For the text-containing cell, return its midpoint in (x, y) coordinate format. 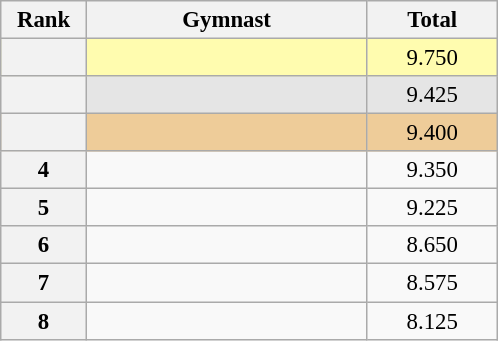
5 (44, 208)
9.425 (432, 95)
Rank (44, 20)
8.125 (432, 321)
7 (44, 283)
6 (44, 245)
Gymnast (226, 20)
Total (432, 20)
9.400 (432, 133)
8.575 (432, 283)
9.350 (432, 170)
8 (44, 321)
9.225 (432, 208)
4 (44, 170)
9.750 (432, 58)
8.650 (432, 245)
